Identify which cell holds the provided text, then report its [X, Y] central coordinate. 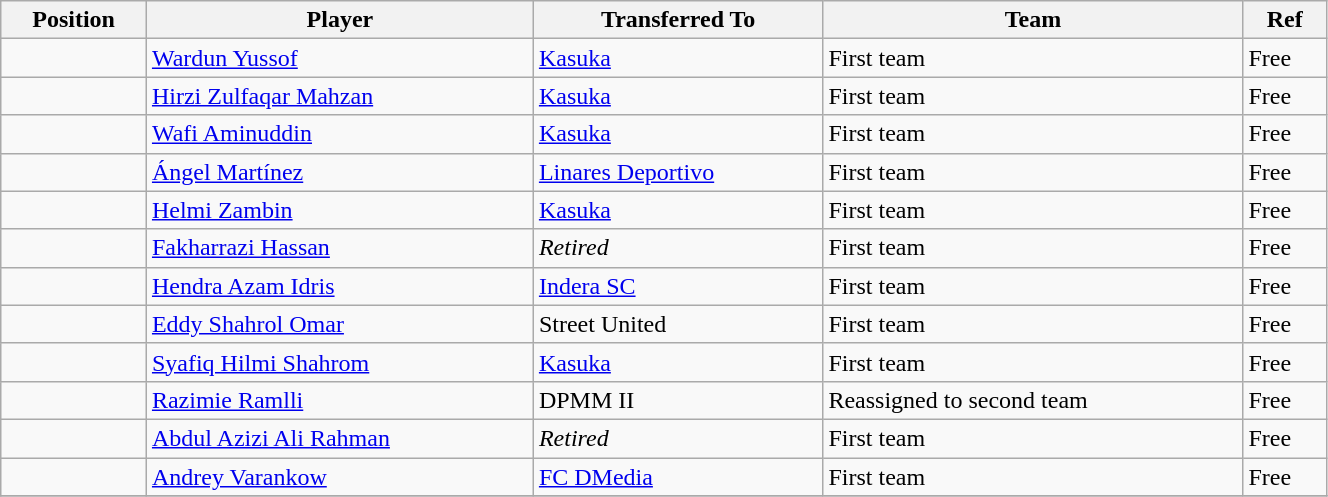
Hirzi Zulfaqar Mahzan [340, 96]
Team [1033, 20]
Helmi Zambin [340, 210]
Wardun Yussof [340, 58]
Hendra Azam Idris [340, 286]
Andrey Varankow [340, 477]
Ref [1285, 20]
Abdul Azizi Ali Rahman [340, 438]
Indera SC [678, 286]
Eddy Shahrol Omar [340, 324]
Linares Deportivo [678, 172]
Player [340, 20]
Fakharrazi Hassan [340, 248]
Position [74, 20]
DPMM II [678, 400]
Transferred To [678, 20]
FC DMedia [678, 477]
Reassigned to second team [1033, 400]
Street United [678, 324]
Razimie Ramlli [340, 400]
Wafi Aminuddin [340, 134]
Syafiq Hilmi Shahrom [340, 362]
Ángel Martínez [340, 172]
